Provide the [x, y] coordinate of the cell's center where the given text is located.  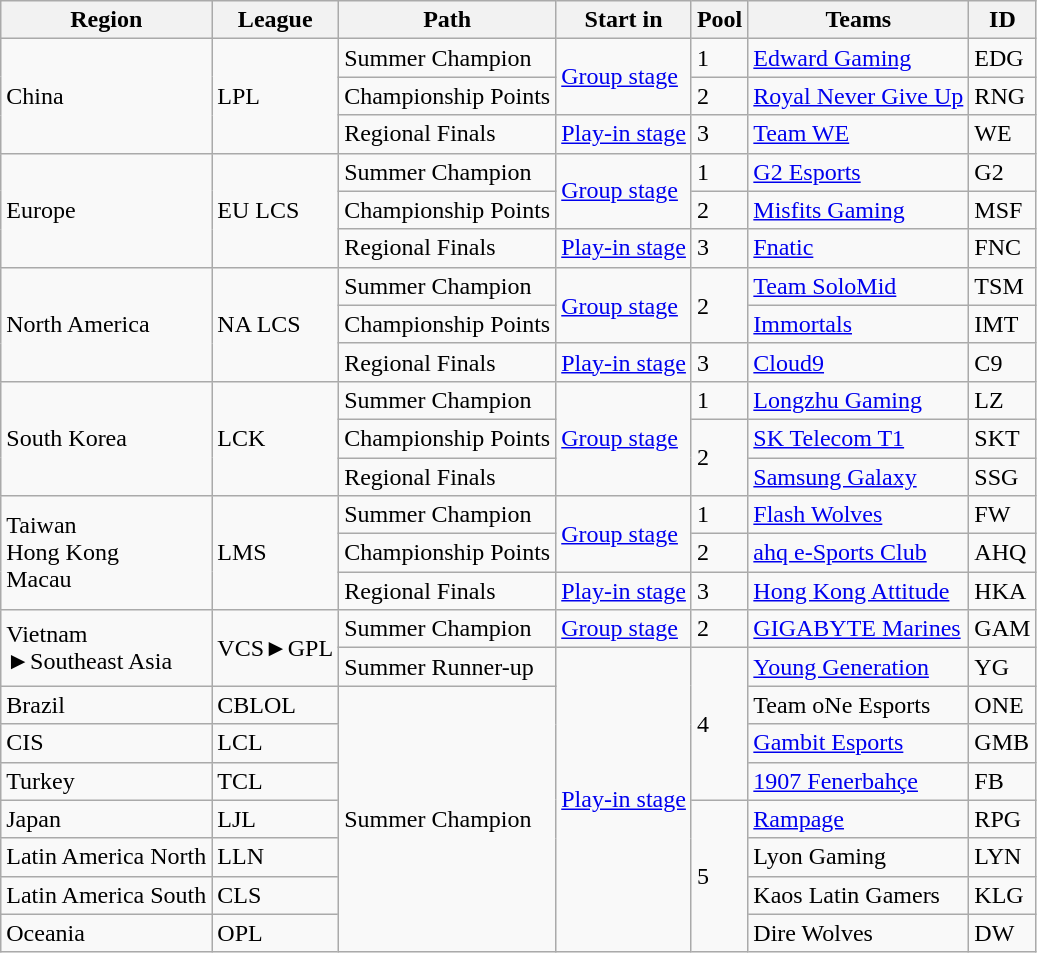
Young Generation [858, 667]
Vietnam►Southeast Asia [106, 648]
WE [1002, 134]
SK Telecom T1 [858, 438]
Gambit Esports [858, 743]
TCL [276, 781]
Longzhu Gaming [858, 400]
AHQ [1002, 553]
SKT [1002, 438]
SSG [1002, 477]
EU LCS [276, 210]
Oceania [106, 933]
HKA [1002, 591]
GIGABYTE Marines [858, 629]
Turkey [106, 781]
CIS [106, 743]
Teams [858, 20]
Team oNe Esports [858, 705]
RPG [1002, 819]
Team WE [858, 134]
Team SoloMid [858, 286]
North America [106, 324]
Dire Wolves [858, 933]
CLS [276, 895]
KLG [1002, 895]
TSM [1002, 286]
1907 Fenerbahçe [858, 781]
Brazil [106, 705]
Royal Never Give Up [858, 96]
GMB [1002, 743]
Start in [624, 20]
C9 [1002, 362]
Immortals [858, 324]
LPL [276, 96]
LYN [1002, 857]
Hong Kong Attitude [858, 591]
G2 [1002, 172]
Pool [719, 20]
EDG [1002, 58]
Europe [106, 210]
DW [1002, 933]
VCS►GPL [276, 648]
YG [1002, 667]
LMS [276, 553]
Samsung Galaxy [858, 477]
4 [719, 724]
South Korea [106, 438]
Flash Wolves [858, 515]
Cloud9 [858, 362]
Latin America North [106, 857]
5 [719, 876]
GAM [1002, 629]
TaiwanHong KongMacau [106, 553]
LLN [276, 857]
China [106, 96]
Path [448, 20]
ID [1002, 20]
OPL [276, 933]
Kaos Latin Gamers [858, 895]
Rampage [858, 819]
Region [106, 20]
FNC [1002, 248]
IMT [1002, 324]
CBLOL [276, 705]
ahq e-Sports Club [858, 553]
LJL [276, 819]
League [276, 20]
G2 Esports [858, 172]
NA LCS [276, 324]
LCL [276, 743]
Fnatic [858, 248]
FB [1002, 781]
Summer Runner-up [448, 667]
LCK [276, 438]
MSF [1002, 210]
Edward Gaming [858, 58]
LZ [1002, 400]
FW [1002, 515]
ONE [1002, 705]
Misfits Gaming [858, 210]
Latin America South [106, 895]
RNG [1002, 96]
Japan [106, 819]
Lyon Gaming [858, 857]
